Find where the given text appears and provide that cell's center as [X, Y] coordinate. 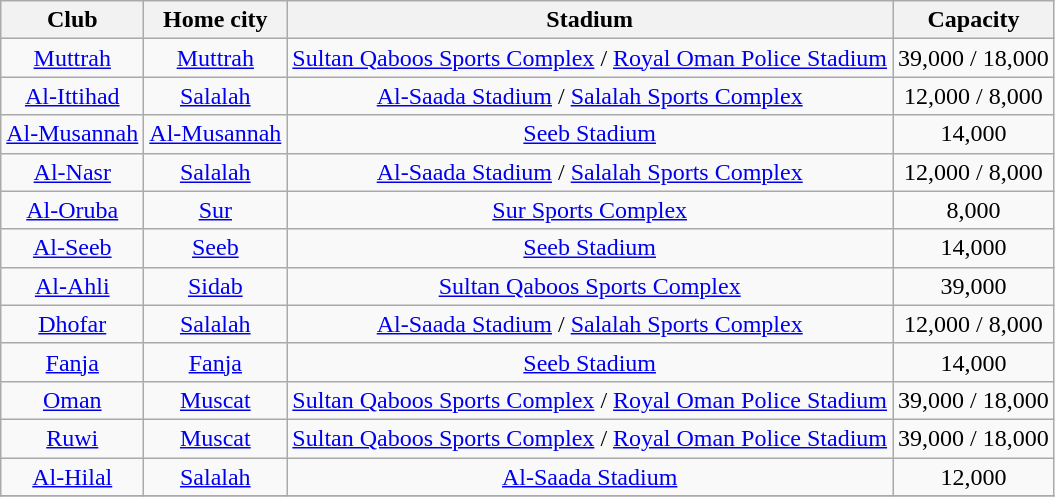
12,000 [974, 477]
Al-Saada Stadium [590, 477]
Dhofar [72, 324]
Stadium [590, 20]
Capacity [974, 20]
Sur Sports Complex [590, 210]
Sur [216, 210]
Oman [72, 400]
8,000 [974, 210]
Sidab [216, 286]
39,000 [974, 286]
Al-Hilal [72, 477]
Ruwi [72, 438]
Al-Oruba [72, 210]
Al-Seeb [72, 248]
Al-Nasr [72, 172]
Home city [216, 20]
Sultan Qaboos Sports Complex [590, 286]
Al-Ittihad [72, 96]
Seeb [216, 248]
Club [72, 20]
Al-Ahli [72, 286]
